For the text-containing cell, return its midpoint in (X, Y) coordinate format. 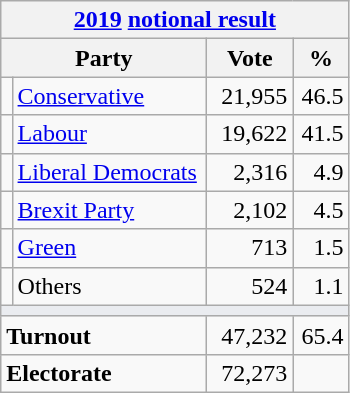
Turnout (104, 335)
1.1 (321, 286)
19,622 (250, 134)
Party (104, 58)
713 (250, 248)
Brexit Party (110, 210)
2,102 (250, 210)
46.5 (321, 96)
47,232 (250, 335)
4.9 (321, 172)
Others (110, 286)
Vote (250, 58)
72,273 (250, 373)
21,955 (250, 96)
524 (250, 286)
Labour (110, 134)
% (321, 58)
Liberal Democrats (110, 172)
1.5 (321, 248)
Conservative (110, 96)
Electorate (104, 373)
4.5 (321, 210)
2,316 (250, 172)
65.4 (321, 335)
2019 notional result (175, 20)
41.5 (321, 134)
Green (110, 248)
